Extract the (x, y) coordinate from the center of the cell holding the provided text.  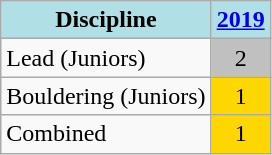
Combined (106, 134)
Discipline (106, 20)
2019 (240, 20)
2 (240, 58)
Bouldering (Juniors) (106, 96)
Lead (Juniors) (106, 58)
